For the text-containing cell, return its midpoint in (X, Y) coordinate format. 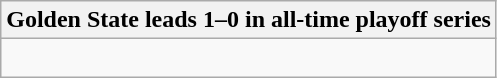
Golden State leads 1–0 in all-time playoff series (249, 20)
